Capture the cell that displays the provided text and extract its (x, y) central coordinate. 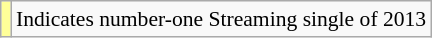
Indicates number-one Streaming single of 2013 (221, 19)
